Scan for the cell matching the given text and deliver its (X, Y) coordinate at center. 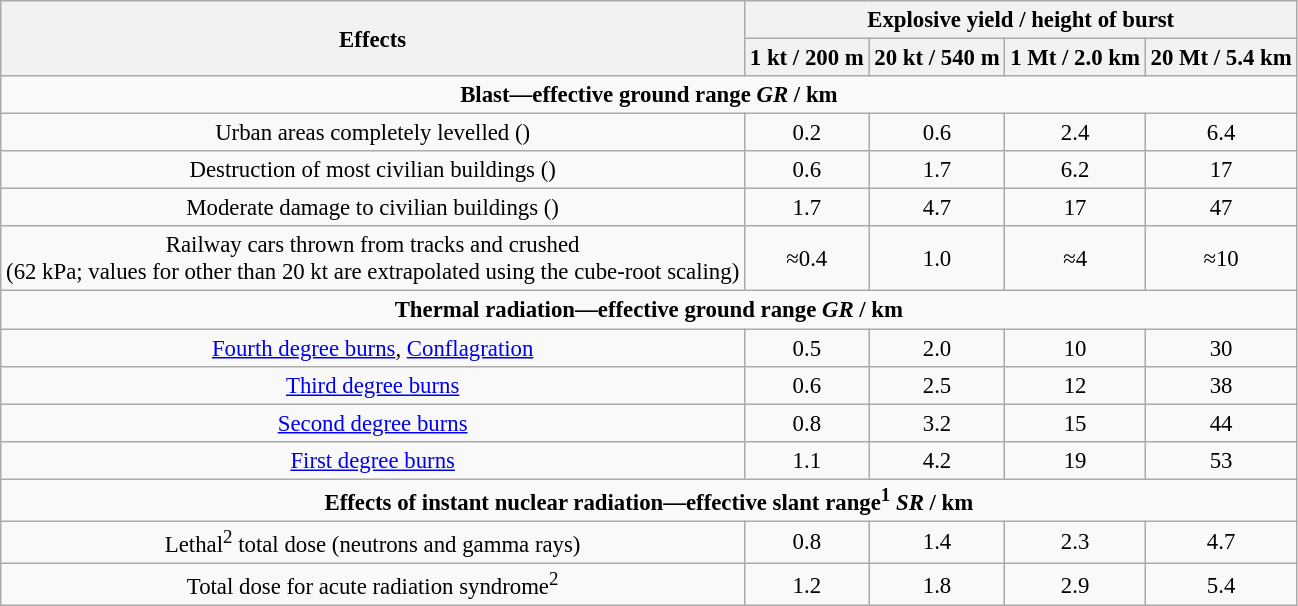
1.2 (807, 584)
6.4 (1221, 133)
Thermal radiation—effective ground range GR / km (649, 310)
Explosive yield / height of burst (1021, 20)
First degree burns (373, 460)
Second degree burns (373, 423)
10 (1075, 348)
2.3 (1075, 542)
6.2 (1075, 170)
0.2 (807, 133)
Urban areas completely levelled () (373, 133)
1.1 (807, 460)
Lethal2 total dose (neutrons and gamma rays) (373, 542)
30 (1221, 348)
1.0 (937, 258)
Railway cars thrown from tracks and crushed(62 kPa; values for other than 20 kt are extrapolated using the cube-root scaling) (373, 258)
≈0.4 (807, 258)
15 (1075, 423)
1.8 (937, 584)
Blast—effective ground range GR / km (649, 95)
3.2 (937, 423)
2.4 (1075, 133)
Fourth degree burns, Conflagration (373, 348)
Effects (373, 38)
Moderate damage to civilian buildings () (373, 208)
0.5 (807, 348)
20 Mt / 5.4 km (1221, 58)
1 kt / 200 m (807, 58)
44 (1221, 423)
Total dose for acute radiation syndrome2 (373, 584)
19 (1075, 460)
47 (1221, 208)
Third degree burns (373, 385)
Effects of instant nuclear radiation—effective slant range1 SR / km (649, 500)
2.0 (937, 348)
4.2 (937, 460)
2.5 (937, 385)
≈10 (1221, 258)
Destruction of most civilian buildings () (373, 170)
1 Mt / 2.0 km (1075, 58)
38 (1221, 385)
12 (1075, 385)
5.4 (1221, 584)
20 kt / 540 m (937, 58)
1.4 (937, 542)
2.9 (1075, 584)
≈4 (1075, 258)
53 (1221, 460)
